Identify which cell holds the provided text, then report its [X, Y] central coordinate. 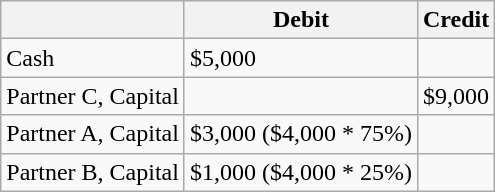
Partner A, Capital [93, 134]
Debit [300, 20]
Partner C, Capital [93, 96]
$3,000 ($4,000 * 75%) [300, 134]
$1,000 ($4,000 * 25%) [300, 172]
Cash [93, 58]
Credit [456, 20]
$9,000 [456, 96]
$5,000 [300, 58]
Partner B, Capital [93, 172]
